Search for the cell housing the specified text and yield its (x, y) center coordinate. 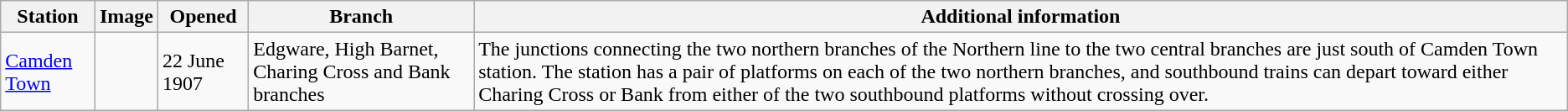
Edgware, High Barnet, Charing Cross and Bank branches (362, 71)
Opened (203, 17)
Branch (362, 17)
22 June 1907 (203, 71)
Additional information (1021, 17)
Station (49, 17)
Image (126, 17)
Camden Town (49, 71)
